Scan for the cell matching the given text and deliver its [X, Y] coordinate at center. 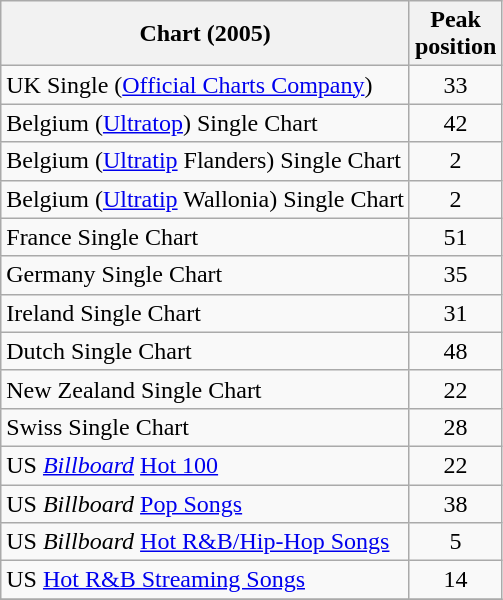
Belgium (Ultratip Wallonia) Single Chart [206, 199]
Swiss Single Chart [206, 427]
Belgium (Ultratop) Single Chart [206, 123]
Peakposition [455, 34]
33 [455, 85]
Belgium (Ultratip Flanders) Single Chart [206, 161]
31 [455, 313]
US Billboard Pop Songs [206, 503]
Ireland Single Chart [206, 313]
Germany Single Chart [206, 275]
France Single Chart [206, 237]
Chart (2005) [206, 34]
48 [455, 351]
14 [455, 580]
New Zealand Single Chart [206, 389]
42 [455, 123]
38 [455, 503]
Dutch Single Chart [206, 351]
US Billboard Hot R&B/Hip-Hop Songs [206, 542]
US Billboard Hot 100 [206, 465]
28 [455, 427]
5 [455, 542]
UK Single (Official Charts Company) [206, 85]
US Hot R&B Streaming Songs [206, 580]
35 [455, 275]
51 [455, 237]
